Pinpoint the cell where the given text exists, returning its [x, y] midpoint coordinate. 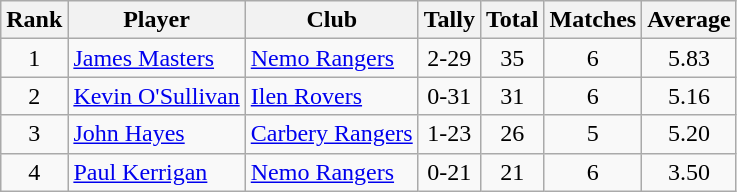
Club [332, 20]
Paul Kerrigan [156, 172]
5.20 [690, 134]
3.50 [690, 172]
Ilen Rovers [332, 96]
Kevin O'Sullivan [156, 96]
3 [34, 134]
Matches [593, 20]
0-21 [449, 172]
Rank [34, 20]
John Hayes [156, 134]
5.83 [690, 58]
4 [34, 172]
26 [512, 134]
0-31 [449, 96]
James Masters [156, 58]
5.16 [690, 96]
1 [34, 58]
Tally [449, 20]
35 [512, 58]
2-29 [449, 58]
Player [156, 20]
1-23 [449, 134]
21 [512, 172]
2 [34, 96]
5 [593, 134]
31 [512, 96]
Carbery Rangers [332, 134]
Average [690, 20]
Total [512, 20]
